Identify which cell holds the provided text, then report its (X, Y) central coordinate. 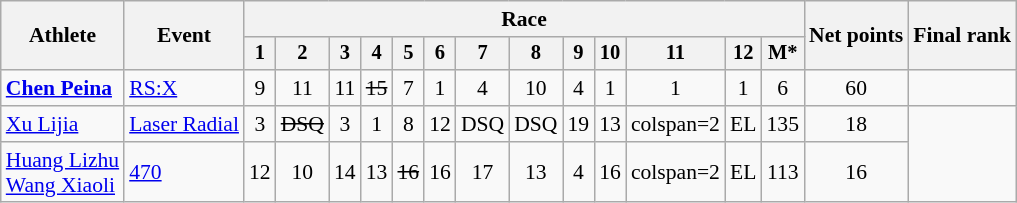
60 (856, 88)
Net points (856, 36)
15 (377, 88)
Laser Radial (184, 124)
113 (782, 172)
17 (482, 172)
470 (184, 172)
RS:X (184, 88)
Race (524, 19)
2 (302, 54)
Chen Peina (62, 88)
Xu Lijia (62, 124)
Event (184, 36)
18 (856, 124)
5 (408, 54)
Huang LizhuWang Xiaoli (62, 172)
19 (578, 124)
Athlete (62, 36)
135 (782, 124)
Final rank (962, 36)
M* (782, 54)
14 (345, 172)
